Return the [X, Y] coordinate for the center point of the cell that contains the specified text.  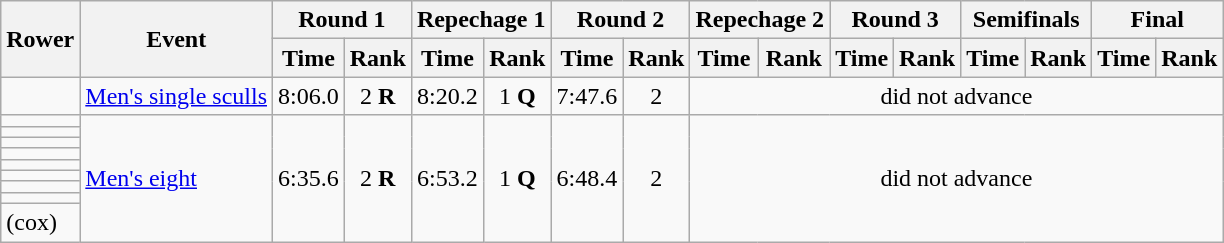
Round 2 [620, 20]
Final [1158, 20]
Repechage 2 [760, 20]
8:20.2 [447, 96]
6:48.4 [587, 178]
Round 1 [342, 20]
Rower [40, 39]
Semifinals [1026, 20]
Round 3 [896, 20]
Event [176, 39]
Repechage 1 [481, 20]
6:35.6 [309, 178]
(cox) [40, 222]
6:53.2 [447, 178]
Men's single sculls [176, 96]
8:06.0 [309, 96]
Men's eight [176, 178]
7:47.6 [587, 96]
